Identify which cell holds the provided text, then report its [x, y] central coordinate. 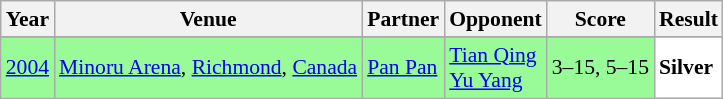
2004 [28, 68]
Silver [688, 68]
Venue [208, 19]
Tian Qing Yu Yang [496, 68]
Result [688, 19]
3–15, 5–15 [600, 68]
Partner [403, 19]
Year [28, 19]
Minoru Arena, Richmond, Canada [208, 68]
Score [600, 19]
Opponent [496, 19]
Pan Pan [403, 68]
